Search for the cell housing the specified text and yield its (X, Y) center coordinate. 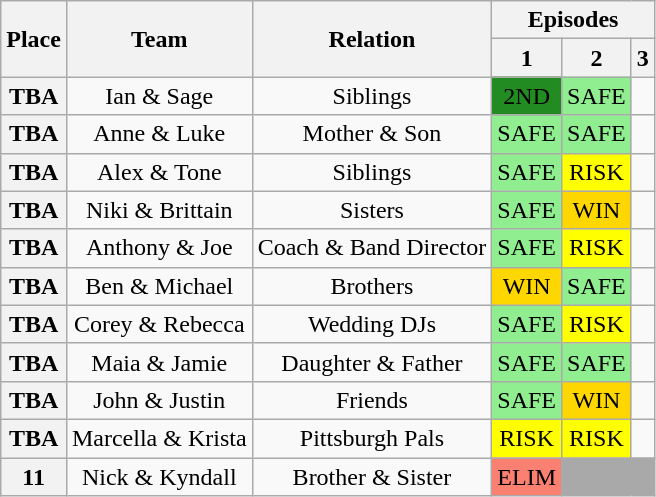
3 (642, 58)
Marcella & Krista (159, 438)
1 (527, 58)
2ND (527, 96)
Ian & Sage (159, 96)
Ben & Michael (159, 286)
Team (159, 39)
Brother & Sister (372, 477)
Niki & Brittain (159, 210)
Place (34, 39)
ELIM (527, 477)
Maia & Jamie (159, 362)
Nick & Kyndall (159, 477)
Relation (372, 39)
Daughter & Father (372, 362)
Friends (372, 400)
Wedding DJs (372, 324)
2 (597, 58)
Anne & Luke (159, 134)
Mother & Son (372, 134)
Episodes (574, 20)
11 (34, 477)
Corey & Rebecca (159, 324)
Sisters (372, 210)
Coach & Band Director (372, 248)
Pittsburgh Pals (372, 438)
Brothers (372, 286)
Alex & Tone (159, 172)
Anthony & Joe (159, 248)
John & Justin (159, 400)
